Return the [x, y] coordinate for the center point of the cell that contains the specified text.  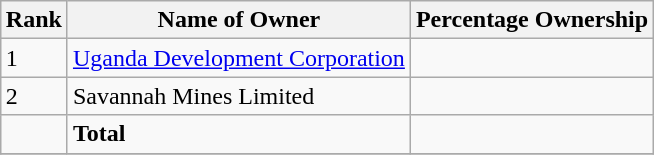
Total [238, 134]
1 [34, 58]
Uganda Development Corporation [238, 58]
Rank [34, 20]
Savannah Mines Limited [238, 96]
Percentage Ownership [532, 20]
2 [34, 96]
Name of Owner [238, 20]
